Provide the (x, y) coordinate of the cell's center where the given text is located.  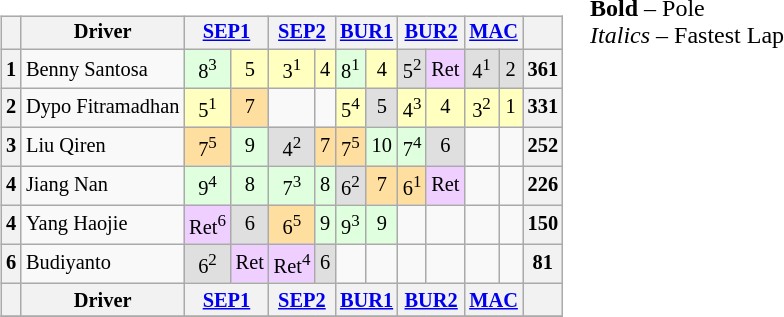
65 (292, 224)
Ret6 (207, 224)
226 (543, 186)
52 (412, 68)
331 (543, 108)
Jiang Nan (102, 186)
54 (350, 108)
73 (292, 186)
Budiyanto (102, 264)
3 (11, 146)
42 (292, 146)
41 (481, 68)
94 (207, 186)
83 (207, 68)
93 (350, 224)
150 (543, 224)
Yang Haojie (102, 224)
61 (412, 186)
10 (382, 146)
51 (207, 108)
74 (412, 146)
Benny Santosa (102, 68)
361 (543, 68)
31 (292, 68)
43 (412, 108)
Dypo Fitramadhan (102, 108)
Ret4 (292, 264)
Liu Qiren (102, 146)
252 (543, 146)
32 (481, 108)
